Scan for the cell matching the given text and deliver its [x, y] coordinate at center. 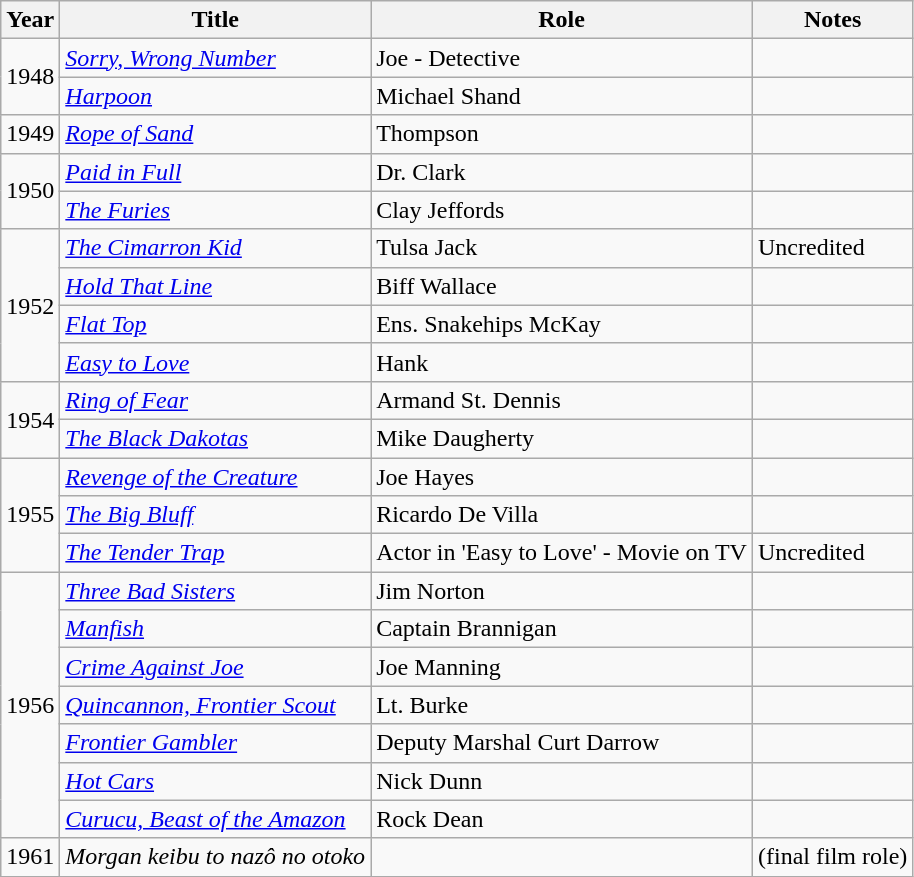
The Black Dakotas [216, 438]
Captain Brannigan [562, 629]
1955 [30, 515]
Clay Jeffords [562, 210]
Dr. Clark [562, 172]
Revenge of the Creature [216, 477]
Michael Shand [562, 96]
Joe - Detective [562, 58]
Hank [562, 362]
Joe Manning [562, 667]
Quincannon, Frontier Scout [216, 705]
Sorry, Wrong Number [216, 58]
Morgan keibu to nazô no otoko [216, 857]
1949 [30, 134]
Hold That Line [216, 286]
1961 [30, 857]
The Tender Trap [216, 553]
Paid in Full [216, 172]
The Furies [216, 210]
Hot Cars [216, 781]
Year [30, 20]
Lt. Burke [562, 705]
Flat Top [216, 324]
Harpoon [216, 96]
Role [562, 20]
The Cimarron Kid [216, 248]
Curucu, Beast of the Amazon [216, 819]
Nick Dunn [562, 781]
Frontier Gambler [216, 743]
Ricardo De Villa [562, 515]
Rock Dean [562, 819]
1950 [30, 191]
1954 [30, 419]
Three Bad Sisters [216, 591]
1948 [30, 77]
Ring of Fear [216, 400]
Armand St. Dennis [562, 400]
The Big Bluff [216, 515]
Crime Against Joe [216, 667]
Ens. Snakehips McKay [562, 324]
Mike Daugherty [562, 438]
Biff Wallace [562, 286]
1952 [30, 305]
Title [216, 20]
(final film role) [832, 857]
1956 [30, 705]
Easy to Love [216, 362]
Thompson [562, 134]
Manfish [216, 629]
Deputy Marshal Curt Darrow [562, 743]
Jim Norton [562, 591]
Joe Hayes [562, 477]
Tulsa Jack [562, 248]
Actor in 'Easy to Love' - Movie on TV [562, 553]
Rope of Sand [216, 134]
Notes [832, 20]
